Return (X, Y) of the center of cell containing provided text 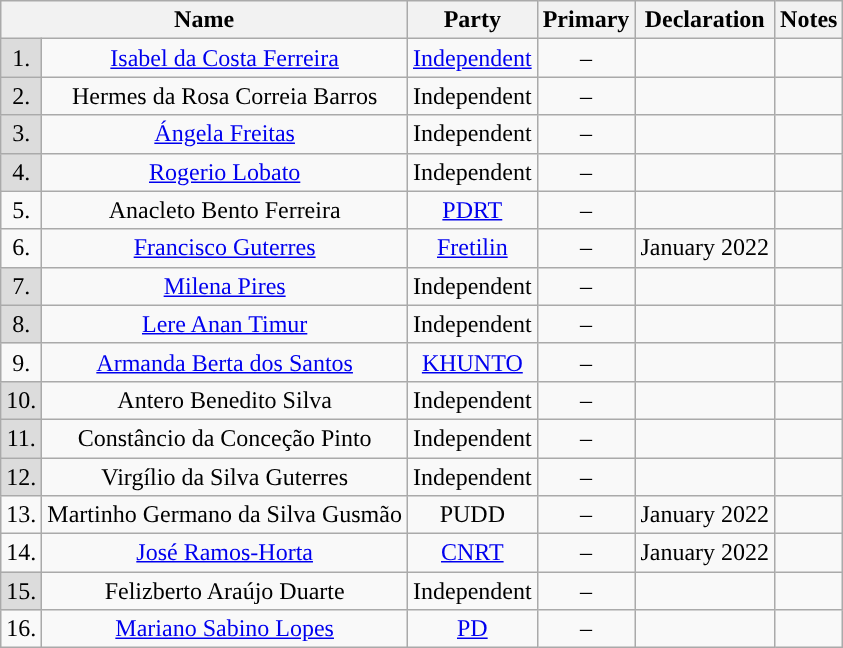
CNRT (472, 553)
2. (22, 96)
PDRT (472, 210)
Anacleto Bento Ferreira (225, 210)
Name (204, 20)
16. (22, 629)
KHUNTO (472, 362)
Hermes da Rosa Correia Barros (225, 96)
Ángela Freitas (225, 134)
14. (22, 553)
Milena Pires (225, 286)
Fretilin (472, 248)
Armanda Berta dos Santos (225, 362)
4. (22, 172)
12. (22, 477)
1. (22, 58)
Martinho Germano da Silva Gusmão (225, 515)
Primary (586, 20)
Constâncio da Conceção Pinto (225, 438)
Francisco Guterres (225, 248)
7. (22, 286)
Lere Anan Timur (225, 324)
Antero Benedito Silva (225, 400)
Virgílio da Silva Guterres (225, 477)
Mariano Sabino Lopes (225, 629)
Felizberto Araújo Duarte (225, 591)
15. (22, 591)
13. (22, 515)
11. (22, 438)
10. (22, 400)
PD (472, 629)
9. (22, 362)
Party (472, 20)
5. (22, 210)
Rogerio Lobato (225, 172)
Declaration (705, 20)
Isabel da Costa Ferreira (225, 58)
José Ramos-Horta (225, 553)
6. (22, 248)
3. (22, 134)
PUDD (472, 515)
Notes (809, 20)
8. (22, 324)
